Determine the [x, y] coordinate at the center of the cell enclosing the given text.  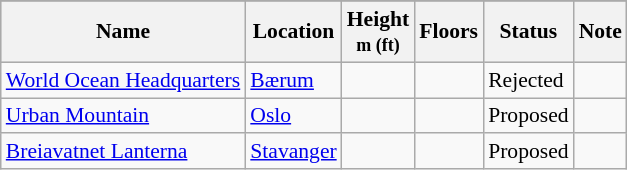
Stavanger [293, 151]
Oslo [293, 116]
Heightm (ft) [378, 32]
Location [293, 32]
Urban Mountain [124, 116]
World Ocean Headquarters [124, 80]
Bærum [293, 80]
Rejected [528, 80]
Breiavatnet Lanterna [124, 151]
Status [528, 32]
Name [124, 32]
Note [600, 32]
Floors [448, 32]
